For the text-containing cell, return its midpoint in (X, Y) coordinate format. 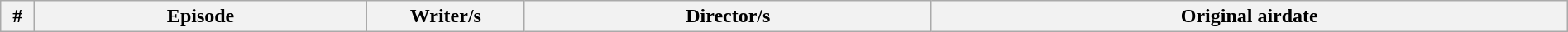
Episode (200, 16)
Original airdate (1249, 16)
# (18, 16)
Writer/s (445, 16)
Director/s (728, 16)
